Identify which cell holds the provided text, then report its [x, y] central coordinate. 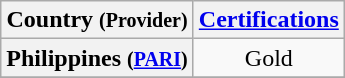
Gold [268, 58]
Philippines (PARI) [98, 58]
Country (Provider) [98, 20]
Certifications [268, 20]
